Detect which cell encompasses the target text, then output its [x, y] center coordinate. 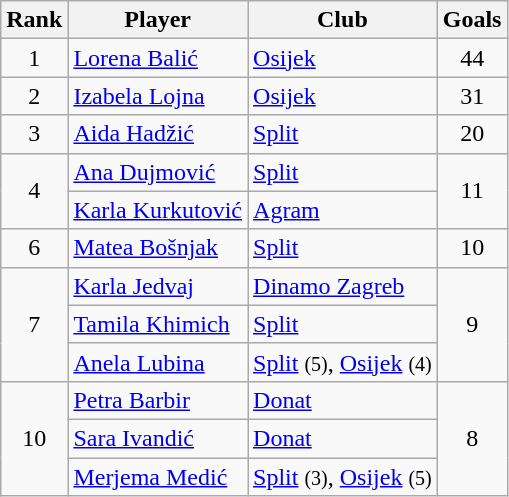
4 [34, 191]
Player [158, 20]
31 [472, 96]
Agram [343, 210]
3 [34, 134]
44 [472, 58]
Split (5), Osijek (4) [343, 362]
Split (3), Osijek (5) [343, 477]
20 [472, 134]
Petra Barbir [158, 400]
8 [472, 438]
Aida Hadžić [158, 134]
Sara Ivandić [158, 438]
Club [343, 20]
11 [472, 191]
Matea Bošnjak [158, 248]
Karla Jedvaj [158, 286]
Dinamo Zagreb [343, 286]
Karla Kurkutović [158, 210]
Ana Dujmović [158, 172]
Tamila Khimich [158, 324]
Anela Lubina [158, 362]
Lorena Balić [158, 58]
2 [34, 96]
6 [34, 248]
Merjema Medić [158, 477]
9 [472, 324]
7 [34, 324]
Izabela Lojna [158, 96]
Goals [472, 20]
Rank [34, 20]
1 [34, 58]
